Detect which cell encompasses the target text, then output its (x, y) center coordinate. 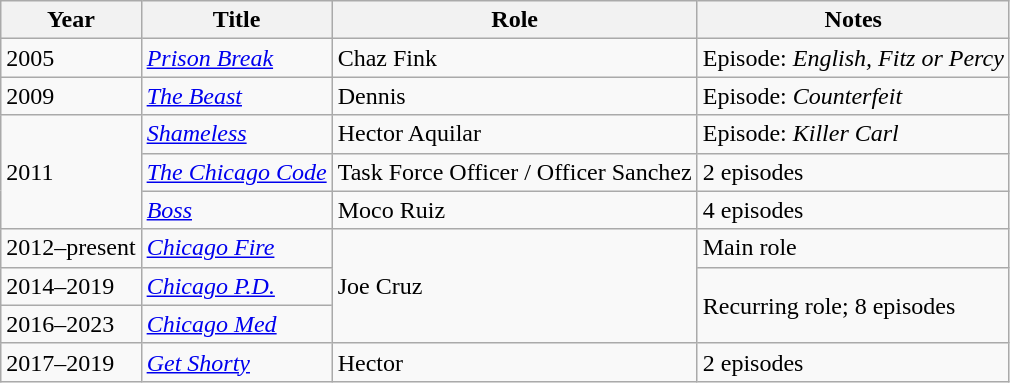
2017–2019 (71, 362)
Episode: English, Fitz or Percy (853, 58)
Dennis (514, 96)
Joe Cruz (514, 286)
The Chicago Code (236, 172)
Prison Break (236, 58)
4 episodes (853, 210)
Episode: Counterfeit (853, 96)
Title (236, 20)
Year (71, 20)
Notes (853, 20)
Task Force Officer / Officer Sanchez (514, 172)
Shameless (236, 134)
Chaz Fink (514, 58)
2016–2023 (71, 324)
Role (514, 20)
Chicago Med (236, 324)
2005 (71, 58)
Boss (236, 210)
Chicago P.D. (236, 286)
Episode: Killer Carl (853, 134)
Get Shorty (236, 362)
2009 (71, 96)
Hector Aquilar (514, 134)
2012–present (71, 248)
2014–2019 (71, 286)
Chicago Fire (236, 248)
2011 (71, 172)
The Beast (236, 96)
Hector (514, 362)
Moco Ruiz (514, 210)
Main role (853, 248)
Recurring role; 8 episodes (853, 305)
